Identify which cell holds the provided text, then report its (x, y) central coordinate. 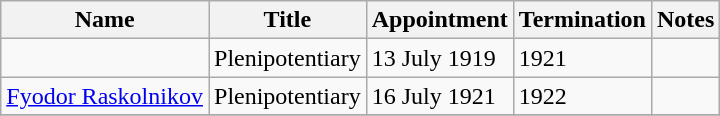
1921 (582, 58)
1922 (582, 96)
16 July 1921 (440, 96)
Appointment (440, 20)
Notes (685, 20)
Title (287, 20)
Name (105, 20)
Fyodor Raskolnikov (105, 96)
13 July 1919 (440, 58)
Termination (582, 20)
